Locate the cell with the specified text and output its [x, y] center coordinate. 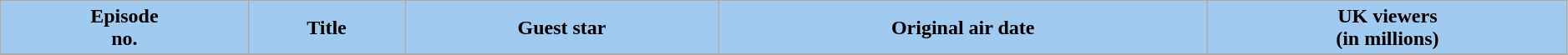
Guest star [561, 28]
Title [327, 28]
UK viewers(in millions) [1387, 28]
Episodeno. [124, 28]
Original air date [962, 28]
